Detect which cell encompasses the target text, then output its [x, y] center coordinate. 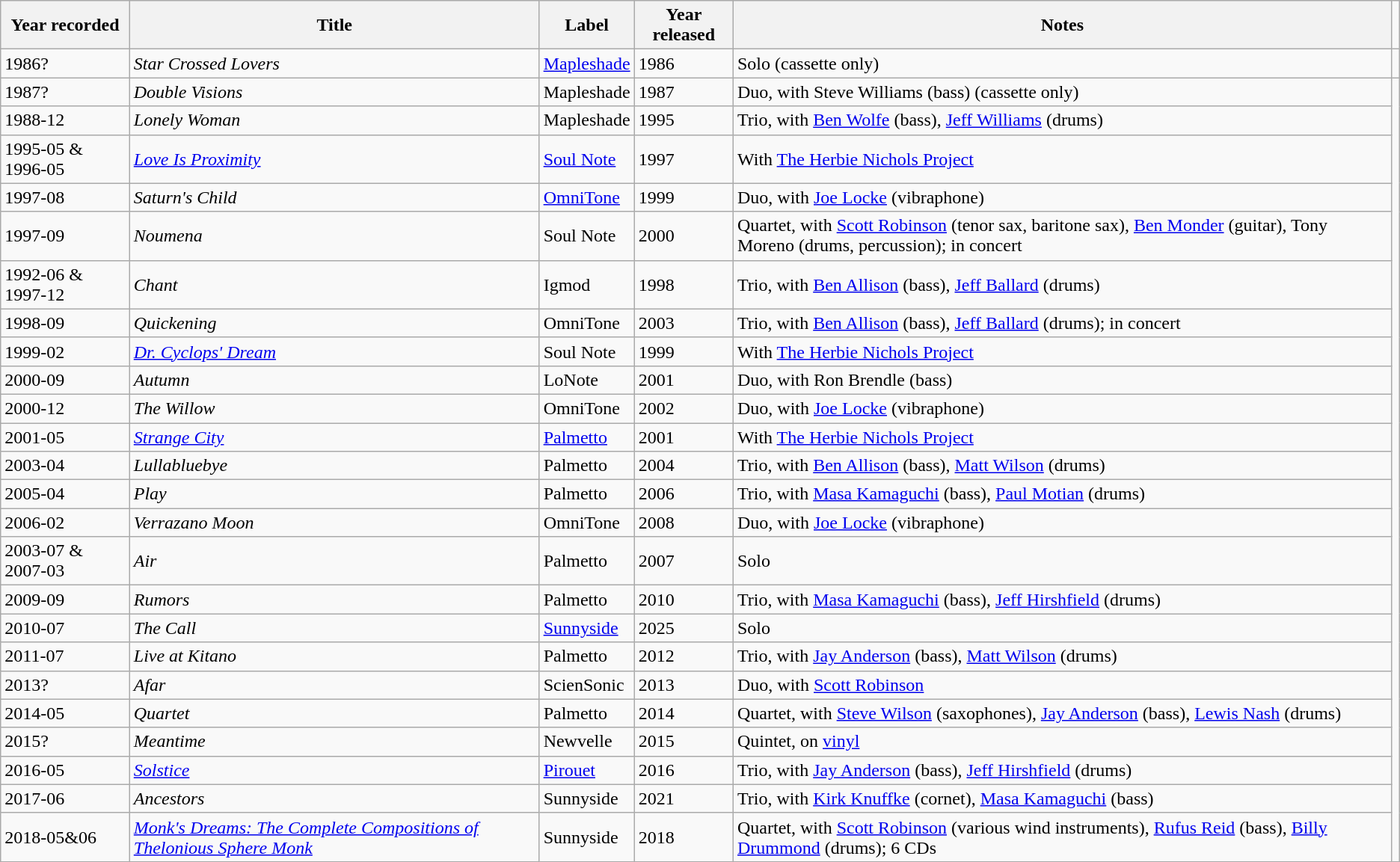
Quartet [334, 713]
2018 [684, 837]
2013 [684, 685]
1987 [684, 92]
Trio, with Ben Wolfe (bass), Jeff Williams (drums) [1062, 120]
Air [334, 561]
Igmod [586, 284]
Label [586, 25]
Noumena [334, 236]
Duo, with Scott Robinson [1062, 685]
Dr. Cyclops' Dream [334, 351]
2021 [684, 798]
2015 [684, 742]
2004 [684, 466]
2010 [684, 600]
Trio, with Jay Anderson (bass), Matt Wilson (drums) [1062, 656]
2010-07 [65, 628]
Pirouet [586, 770]
LoNote [586, 380]
The Willow [334, 408]
Trio, with Masa Kamaguchi (bass), Jeff Hirshfield (drums) [1062, 600]
The Call [334, 628]
1987? [65, 92]
2017-06 [65, 798]
Title [334, 25]
2012 [684, 656]
1998 [684, 284]
1986? [65, 64]
Quickening [334, 323]
Solstice [334, 770]
Notes [1062, 25]
Love Is Proximity [334, 158]
2003 [684, 323]
Trio, with Kirk Knuffke (cornet), Masa Kamaguchi (bass) [1062, 798]
1995 [684, 120]
2007 [684, 561]
1997-09 [65, 236]
2014 [684, 713]
2016 [684, 770]
Solo (cassette only) [1062, 64]
2008 [684, 523]
Trio, with Ben Allison (bass), Matt Wilson (drums) [1062, 466]
Trio, with Ben Allison (bass), Jeff Ballard (drums); in concert [1062, 323]
ScienSonic [586, 685]
2005-04 [65, 494]
Monk's Dreams: The Complete Compositions of Thelonious Sphere Monk [334, 837]
Live at Kitano [334, 656]
Quartet, with Steve Wilson (saxophones), Jay Anderson (bass), Lewis Nash (drums) [1062, 713]
Saturn's Child [334, 197]
1992-06 & 1997-12 [65, 284]
2016-05 [65, 770]
Meantime [334, 742]
Afar [334, 685]
Quintet, on vinyl [1062, 742]
Trio, with Ben Allison (bass), Jeff Ballard (drums) [1062, 284]
Double Visions [334, 92]
Autumn [334, 380]
2018-05&06 [65, 837]
2009-09 [65, 600]
Year released [684, 25]
2000-09 [65, 380]
1997 [684, 158]
Duo, with Steve Williams (bass) (cassette only) [1062, 92]
Lonely Woman [334, 120]
2011-07 [65, 656]
1986 [684, 64]
2000 [684, 236]
Newvelle [586, 742]
Star Crossed Lovers [334, 64]
2003-04 [65, 466]
2013? [65, 685]
Chant [334, 284]
2006 [684, 494]
2006-02 [65, 523]
2025 [684, 628]
Verrazano Moon [334, 523]
Rumors [334, 600]
Trio, with Masa Kamaguchi (bass), Paul Motian (drums) [1062, 494]
1997-08 [65, 197]
Quartet, with Scott Robinson (tenor sax, baritone sax), Ben Monder (guitar), Tony Moreno (drums, percussion); in concert [1062, 236]
Duo, with Ron Brendle (bass) [1062, 380]
Play [334, 494]
2002 [684, 408]
Quartet, with Scott Robinson (various wind instruments), Rufus Reid (bass), Billy Drummond (drums); 6 CDs [1062, 837]
1995-05 & 1996-05 [65, 158]
1999-02 [65, 351]
2001-05 [65, 437]
Lullabluebye [334, 466]
1988-12 [65, 120]
1998-09 [65, 323]
2003-07 & 2007-03 [65, 561]
Trio, with Jay Anderson (bass), Jeff Hirshfield (drums) [1062, 770]
2015? [65, 742]
2000-12 [65, 408]
Strange City [334, 437]
2014-05 [65, 713]
Year recorded [65, 25]
Ancestors [334, 798]
